Identify which cell holds the provided text, then report its [x, y] central coordinate. 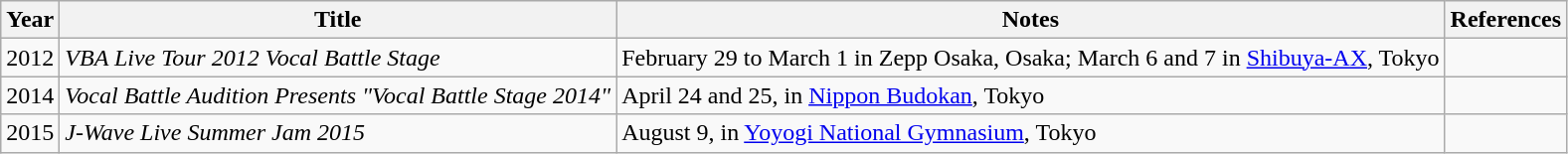
2012 [30, 58]
August 9, in Yoyogi National Gymnasium, Tokyo [1030, 133]
Vocal Battle Audition Presents "Vocal Battle Stage 2014" [338, 95]
Notes [1030, 20]
February 29 to March 1 in Zepp Osaka, Osaka; March 6 and 7 in Shibuya-AX, Tokyo [1030, 58]
2015 [30, 133]
J-Wave Live Summer Jam 2015 [338, 133]
Title [338, 20]
References [1505, 20]
Year [30, 20]
VBA Live Tour 2012 Vocal Battle Stage [338, 58]
April 24 and 25, in Nippon Budokan, Tokyo [1030, 95]
2014 [30, 95]
